Output the [X, Y] coordinate of the center of the cell containing the given text.  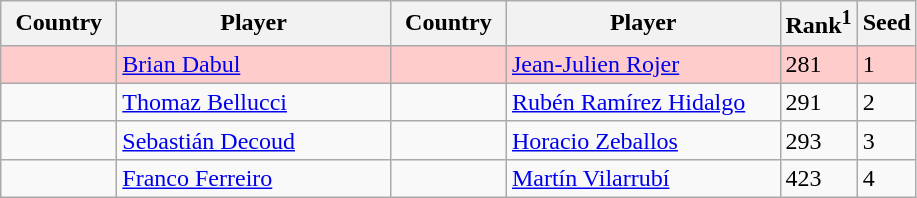
2 [886, 102]
4 [886, 178]
1 [886, 64]
Sebastián Decoud [254, 140]
Jean-Julien Rojer [643, 64]
Seed [886, 24]
293 [818, 140]
Martín Vilarrubí [643, 178]
3 [886, 140]
Thomaz Bellucci [254, 102]
291 [818, 102]
Rank1 [818, 24]
281 [818, 64]
Horacio Zeballos [643, 140]
423 [818, 178]
Brian Dabul [254, 64]
Franco Ferreiro [254, 178]
Rubén Ramírez Hidalgo [643, 102]
